Pinpoint the cell where the given text exists, returning its (X, Y) midpoint coordinate. 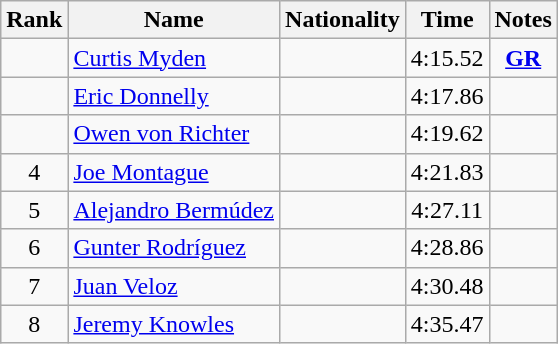
Joe Montague (174, 172)
8 (34, 324)
4:19.62 (447, 134)
4 (34, 172)
5 (34, 210)
4:30.48 (447, 286)
4:27.11 (447, 210)
Rank (34, 20)
6 (34, 248)
Juan Veloz (174, 286)
Jeremy Knowles (174, 324)
4:17.86 (447, 96)
4:28.86 (447, 248)
4:21.83 (447, 172)
Nationality (343, 20)
Eric Donnelly (174, 96)
4:35.47 (447, 324)
GR (523, 58)
4:15.52 (447, 58)
Name (174, 20)
Time (447, 20)
7 (34, 286)
Notes (523, 20)
Gunter Rodríguez (174, 248)
Owen von Richter (174, 134)
Alejandro Bermúdez (174, 210)
Curtis Myden (174, 58)
